Locate the cell with the specified text and output its (X, Y) center coordinate. 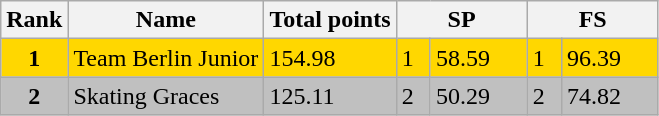
50.29 (478, 96)
125.11 (330, 96)
Total points (330, 20)
Rank (34, 20)
Name (166, 20)
SP (462, 20)
74.82 (610, 96)
96.39 (610, 58)
154.98 (330, 58)
FS (592, 20)
58.59 (478, 58)
Team Berlin Junior (166, 58)
Skating Graces (166, 96)
